Find where the given text appears and provide that cell's center as [x, y] coordinate. 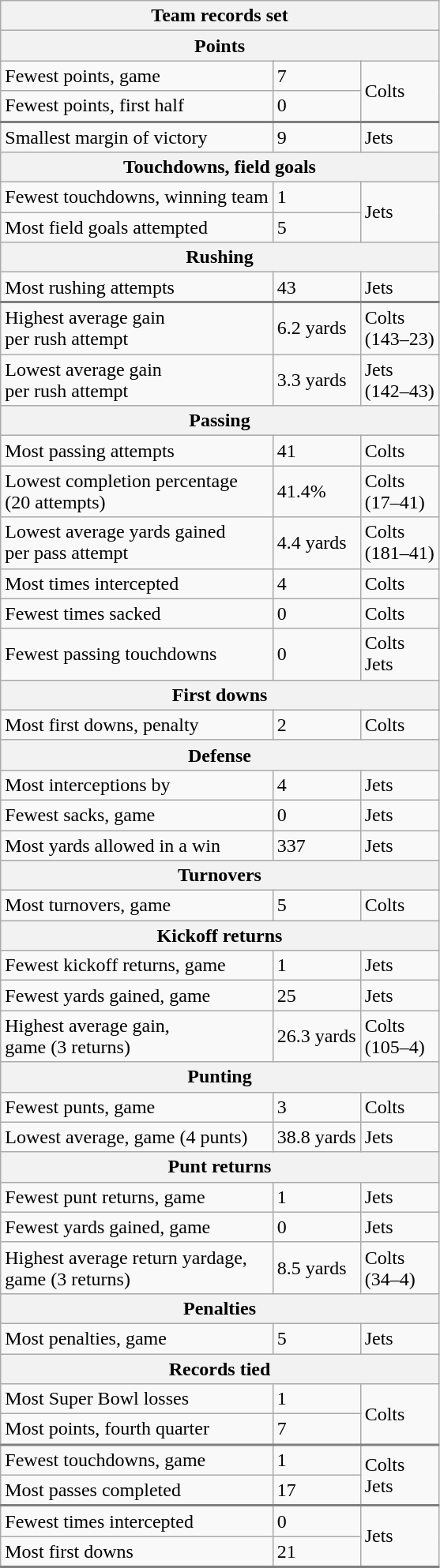
Smallest margin of victory [137, 137]
Lowest completion percentage(20 attempts) [137, 491]
3.3 yards [316, 381]
Fewest points, game [137, 76]
Most penalties, game [137, 1338]
Punt returns [220, 1167]
Highest average gain per rush attempt [137, 328]
9 [316, 137]
Most rushing attempts [137, 287]
Most turnovers, game [137, 906]
Lowest average gain per rush attempt [137, 381]
Fewest sacks, game [137, 815]
Penalties [220, 1308]
21 [316, 1552]
6.2 yards [316, 328]
337 [316, 846]
Touchdowns, field goals [220, 167]
17 [316, 1491]
Defense [220, 755]
Lowest average yards gained per pass attempt [137, 543]
Fewest times intercepted [137, 1521]
26.3 yards [316, 1036]
43 [316, 287]
Rushing [220, 257]
First downs [220, 695]
Fewest kickoff returns, game [137, 966]
Most first downs [137, 1552]
Passing [220, 421]
Colts(143–23) [400, 328]
Most interceptions by [137, 785]
Colts (34–4) [400, 1268]
Most field goals attempted [137, 227]
Punting [220, 1077]
Fewest touchdowns, winning team [137, 197]
Most times intercepted [137, 583]
Highest average return yardage, game (3 returns) [137, 1268]
Kickoff returns [220, 936]
Fewest touchdowns, game [137, 1459]
Fewest points, first half [137, 106]
Colts(17–41) [400, 491]
Fewest times sacked [137, 613]
Most passes completed [137, 1491]
25 [316, 996]
Most yards allowed in a win [137, 846]
Team records set [220, 16]
Colts (105–4) [400, 1036]
Lowest average, game (4 punts) [137, 1137]
Jets (142–43) [400, 381]
Colts(181–41) [400, 543]
2 [316, 725]
41 [316, 451]
Most first downs, penalty [137, 725]
41.4% [316, 491]
8.5 yards [316, 1268]
Highest average gain, game (3 returns) [137, 1036]
Most Super Bowl losses [137, 1399]
Most points, fourth quarter [137, 1429]
Points [220, 46]
Records tied [220, 1368]
Fewest passing touchdowns [137, 654]
4.4 yards [316, 543]
38.8 yards [316, 1137]
Fewest punts, game [137, 1107]
Most passing attempts [137, 451]
Fewest punt returns, game [137, 1197]
Turnovers [220, 876]
3 [316, 1107]
